Detect which cell encompasses the target text, then output its [X, Y] center coordinate. 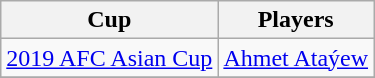
Ahmet Ataýew [296, 58]
2019 AFC Asian Cup [110, 58]
Players [296, 20]
Cup [110, 20]
